Scan for the cell matching the given text and deliver its (x, y) coordinate at center. 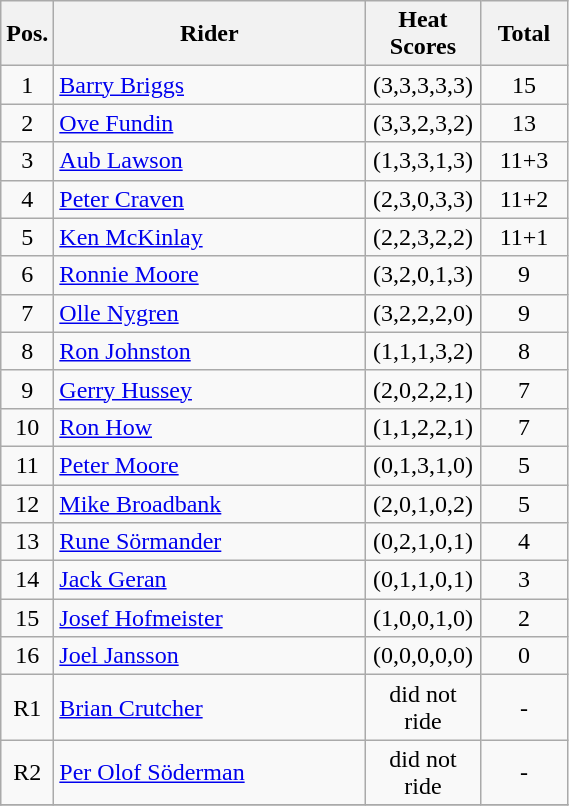
14 (28, 580)
Joel Jansson (210, 656)
(2,0,2,2,1) (423, 389)
Barry Briggs (210, 85)
(2,0,1,0,2) (423, 503)
Total (524, 34)
Per Olof Söderman (210, 772)
Josef Hofmeister (210, 618)
(1,1,1,3,2) (423, 351)
Ove Fundin (210, 123)
1 (28, 85)
Rune Sörmander (210, 542)
Heat Scores (423, 34)
Pos. (28, 34)
(3,3,2,3,2) (423, 123)
(2,3,0,3,3) (423, 199)
Olle Nygren (210, 313)
Brian Crutcher (210, 708)
Peter Craven (210, 199)
(3,2,2,2,0) (423, 313)
Mike Broadbank (210, 503)
Ron How (210, 427)
(1,0,0,1,0) (423, 618)
11 (28, 465)
11+3 (524, 161)
16 (28, 656)
R1 (28, 708)
Peter Moore (210, 465)
10 (28, 427)
(3,3,3,3,3) (423, 85)
(1,3,3,1,3) (423, 161)
11+2 (524, 199)
R2 (28, 772)
(1,1,2,2,1) (423, 427)
Jack Geran (210, 580)
Ron Johnston (210, 351)
0 (524, 656)
(3,2,0,1,3) (423, 275)
(0,1,3,1,0) (423, 465)
(0,1,1,0,1) (423, 580)
Gerry Hussey (210, 389)
11+1 (524, 237)
Ronnie Moore (210, 275)
(0,0,0,0,0) (423, 656)
Rider (210, 34)
6 (28, 275)
(0,2,1,0,1) (423, 542)
12 (28, 503)
Ken McKinlay (210, 237)
(2,2,3,2,2) (423, 237)
Aub Lawson (210, 161)
